Return (x, y) of the center of cell containing provided text 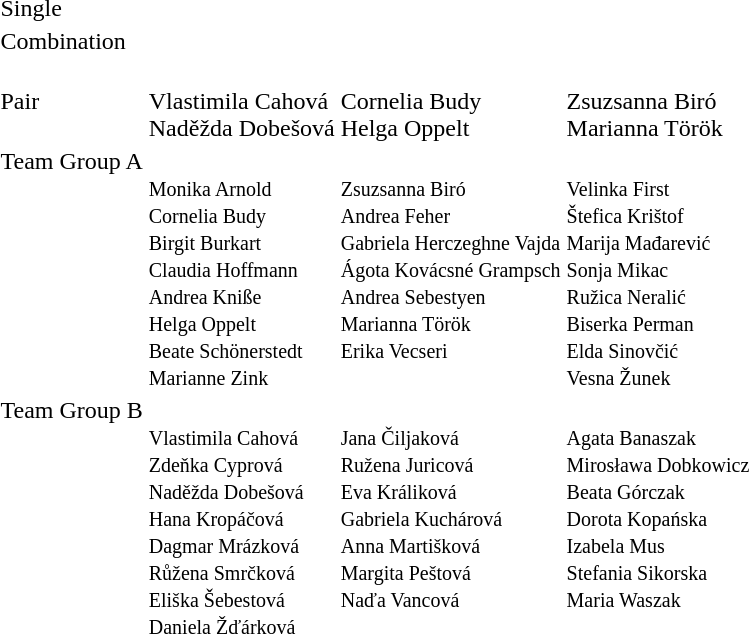
Monika ArnoldCornelia BudyBirgit BurkartClaudia HoffmannAndrea KnißeHelga OppeltBeate SchönerstedtMarianne Zink (242, 269)
Zsuzsanna BiróAndrea FeherGabriela Herczeghne VajdaÁgota Kovácsné GrampschAndrea SebestyenMarianna TörökErika Vecseri (450, 269)
Vlastimila CahováNaděžda Dobešová (242, 101)
Cornelia BudyHelga Oppelt (450, 101)
